Locate the cell with the specified text and output its (x, y) center coordinate. 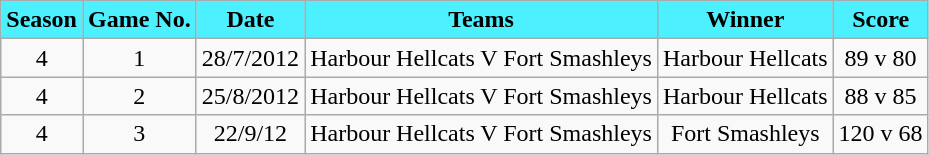
Date (250, 20)
Winner (745, 20)
88 v 85 (880, 96)
Season (42, 20)
Teams (482, 20)
3 (139, 134)
Fort Smashleys (745, 134)
Game No. (139, 20)
28/7/2012 (250, 58)
25/8/2012 (250, 96)
120 v 68 (880, 134)
Score (880, 20)
1 (139, 58)
22/9/12 (250, 134)
2 (139, 96)
89 v 80 (880, 58)
